Identify which cell holds the provided text, then report its (X, Y) central coordinate. 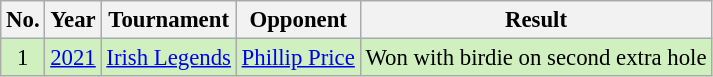
Irish Legends (168, 58)
1 (23, 58)
Tournament (168, 20)
Result (536, 20)
Won with birdie on second extra hole (536, 58)
No. (23, 20)
2021 (73, 58)
Opponent (298, 20)
Year (73, 20)
Phillip Price (298, 58)
